Search for the cell housing the specified text and yield its (X, Y) center coordinate. 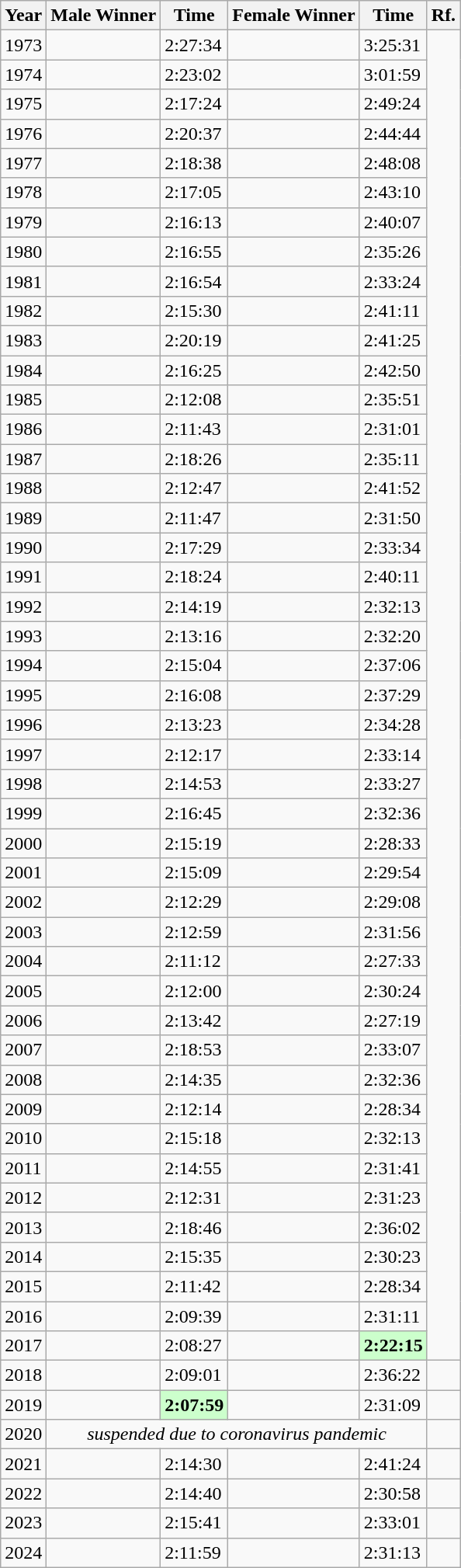
2:29:08 (393, 902)
2:14:55 (194, 1168)
2022 (23, 1493)
2003 (23, 932)
2:30:24 (393, 991)
2:12:59 (194, 932)
2:14:35 (194, 1080)
2020 (23, 1434)
2:15:18 (194, 1139)
1986 (23, 429)
2:33:07 (393, 1050)
1982 (23, 311)
2:31:56 (393, 932)
2017 (23, 1346)
2:27:34 (194, 45)
1987 (23, 459)
2:12:47 (194, 488)
2:41:24 (393, 1464)
2024 (23, 1552)
Female Winner (294, 16)
2021 (23, 1464)
2002 (23, 902)
1994 (23, 666)
2:18:38 (194, 163)
2:28:33 (393, 843)
2:33:34 (393, 548)
2:09:39 (194, 1316)
1998 (23, 784)
2:41:11 (393, 311)
2:14:40 (194, 1493)
2:14:19 (194, 607)
2:35:51 (393, 400)
2009 (23, 1109)
2:15:30 (194, 311)
1985 (23, 400)
2:11:47 (194, 518)
2:11:59 (194, 1552)
suspended due to coronavirus pandemic (237, 1434)
2:42:50 (393, 370)
2:09:01 (194, 1375)
2:43:10 (393, 193)
2:35:11 (393, 459)
2019 (23, 1405)
Year (23, 16)
2:12:31 (194, 1198)
1981 (23, 281)
2:30:23 (393, 1257)
2:35:26 (393, 252)
2:36:22 (393, 1375)
2005 (23, 991)
2010 (23, 1139)
2004 (23, 961)
2:12:00 (194, 991)
1990 (23, 548)
2:13:23 (194, 725)
2:40:07 (393, 222)
2:20:37 (194, 134)
2:16:45 (194, 813)
1980 (23, 252)
1992 (23, 607)
2:22:15 (393, 1346)
2:33:14 (393, 754)
2:34:28 (393, 725)
2:18:53 (194, 1050)
2007 (23, 1050)
2:12:14 (194, 1109)
1984 (23, 370)
2:15:41 (194, 1523)
2:18:46 (194, 1227)
1999 (23, 813)
2:15:04 (194, 666)
Male Winner (104, 16)
2:36:02 (393, 1227)
2008 (23, 1080)
2:15:19 (194, 843)
2:41:52 (393, 488)
2006 (23, 1020)
2023 (23, 1523)
2:15:09 (194, 873)
2:16:08 (194, 695)
2:40:11 (393, 577)
2012 (23, 1198)
2:08:27 (194, 1346)
2:31:23 (393, 1198)
2:31:09 (393, 1405)
2:12:17 (194, 754)
2:11:12 (194, 961)
2:31:11 (393, 1316)
2:31:50 (393, 518)
2:17:29 (194, 548)
2:30:58 (393, 1493)
2:14:53 (194, 784)
1979 (23, 222)
1995 (23, 695)
2:23:02 (194, 75)
2:11:42 (194, 1286)
3:25:31 (393, 45)
2:33:24 (393, 281)
2:31:01 (393, 429)
1973 (23, 45)
2000 (23, 843)
2:37:06 (393, 666)
2:16:25 (194, 370)
2014 (23, 1257)
1977 (23, 163)
2:17:05 (194, 193)
2:14:30 (194, 1464)
1997 (23, 754)
2016 (23, 1316)
2011 (23, 1168)
2:27:19 (393, 1020)
1991 (23, 577)
1988 (23, 488)
2:33:27 (393, 784)
2018 (23, 1375)
2:48:08 (393, 163)
2:17:24 (194, 104)
2:16:13 (194, 222)
2:11:43 (194, 429)
2:33:01 (393, 1523)
2:41:25 (393, 340)
2:13:16 (194, 636)
1978 (23, 193)
2:12:29 (194, 902)
1989 (23, 518)
1976 (23, 134)
2:29:54 (393, 873)
2:37:29 (393, 695)
3:01:59 (393, 75)
1983 (23, 340)
2:31:41 (393, 1168)
1974 (23, 75)
2:18:26 (194, 459)
2:16:54 (194, 281)
2:15:35 (194, 1257)
2:13:42 (194, 1020)
2015 (23, 1286)
1996 (23, 725)
2:18:24 (194, 577)
2:07:59 (194, 1405)
2:27:33 (393, 961)
2:32:20 (393, 636)
Rf. (443, 16)
2:49:24 (393, 104)
2:16:55 (194, 252)
2:12:08 (194, 400)
1993 (23, 636)
2:20:19 (194, 340)
2001 (23, 873)
2:31:13 (393, 1552)
1975 (23, 104)
2:44:44 (393, 134)
2013 (23, 1227)
